Determine the [X, Y] coordinate at the center of the cell enclosing the given text.  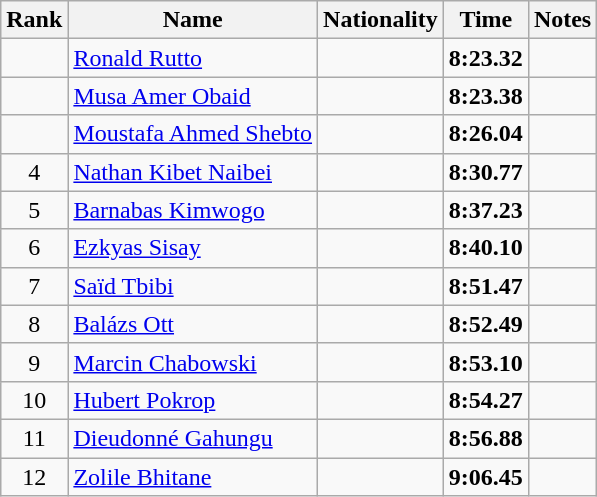
8:54.27 [486, 400]
Saïd Tbibi [193, 286]
11 [34, 438]
8:37.23 [486, 210]
4 [34, 172]
Musa Amer Obaid [193, 96]
Ezkyas Sisay [193, 248]
7 [34, 286]
Notes [562, 20]
Hubert Pokrop [193, 400]
Moustafa Ahmed Shebto [193, 134]
5 [34, 210]
8:30.77 [486, 172]
Marcin Chabowski [193, 362]
8:51.47 [486, 286]
8:23.38 [486, 96]
10 [34, 400]
8:52.49 [486, 324]
Zolile Bhitane [193, 477]
9:06.45 [486, 477]
Rank [34, 20]
Name [193, 20]
Time [486, 20]
8:23.32 [486, 58]
8:40.10 [486, 248]
8:26.04 [486, 134]
12 [34, 477]
6 [34, 248]
8 [34, 324]
8:56.88 [486, 438]
Nationality [381, 20]
8:53.10 [486, 362]
Dieudonné Gahungu [193, 438]
Nathan Kibet Naibei [193, 172]
Barnabas Kimwogo [193, 210]
Balázs Ott [193, 324]
Ronald Rutto [193, 58]
9 [34, 362]
